Scan for the cell matching the given text and deliver its (x, y) coordinate at center. 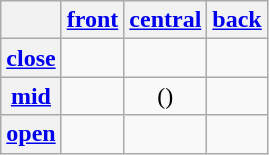
back (237, 20)
close (31, 58)
open (31, 134)
() (166, 96)
front (92, 20)
mid (31, 96)
central (166, 20)
